From the cell containing the given text, extract its center point as [x, y] coordinate. 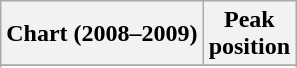
Peakposition [249, 34]
Chart (2008–2009) [102, 34]
